For the text-containing cell, return its midpoint in (X, Y) coordinate format. 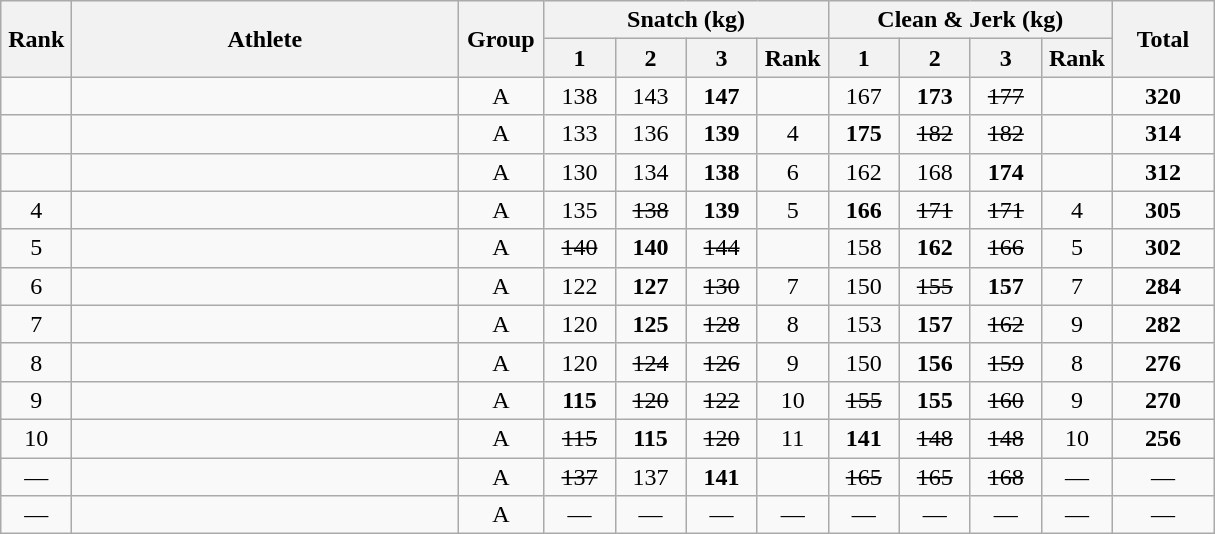
282 (1162, 324)
177 (1006, 96)
144 (722, 248)
124 (650, 362)
312 (1162, 172)
128 (722, 324)
125 (650, 324)
127 (650, 286)
174 (1006, 172)
133 (580, 134)
Athlete (265, 39)
147 (722, 96)
135 (580, 210)
173 (934, 96)
Clean & Jerk (kg) (970, 20)
276 (1162, 362)
175 (864, 134)
126 (722, 362)
284 (1162, 286)
256 (1162, 438)
160 (1006, 400)
136 (650, 134)
Total (1162, 39)
11 (792, 438)
Snatch (kg) (686, 20)
134 (650, 172)
314 (1162, 134)
270 (1162, 400)
305 (1162, 210)
302 (1162, 248)
167 (864, 96)
156 (934, 362)
Group (501, 39)
143 (650, 96)
159 (1006, 362)
320 (1162, 96)
158 (864, 248)
153 (864, 324)
